From the cell containing the given text, extract its center point as (X, Y) coordinate. 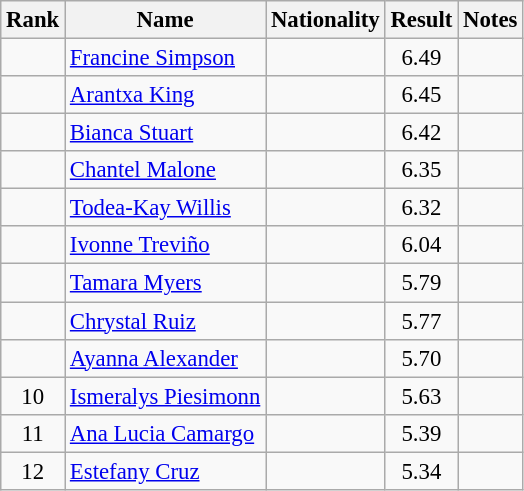
6.42 (422, 133)
Notes (490, 20)
5.79 (422, 283)
Chrystal Ruiz (166, 321)
6.35 (422, 170)
Result (422, 20)
10 (33, 396)
Tamara Myers (166, 283)
Rank (33, 20)
Estefany Cruz (166, 471)
11 (33, 433)
Nationality (326, 20)
5.70 (422, 358)
Name (166, 20)
5.39 (422, 433)
5.34 (422, 471)
Chantel Malone (166, 170)
Ayanna Alexander (166, 358)
Ana Lucia Camargo (166, 433)
5.63 (422, 396)
5.77 (422, 321)
Bianca Stuart (166, 133)
6.45 (422, 95)
Ismeralys Piesimonn (166, 396)
6.04 (422, 245)
6.32 (422, 208)
Todea-Kay Willis (166, 208)
Francine Simpson (166, 58)
12 (33, 471)
Ivonne Treviño (166, 245)
Arantxa King (166, 95)
6.49 (422, 58)
